Determine the [x, y] coordinate at the center of the cell enclosing the given text.  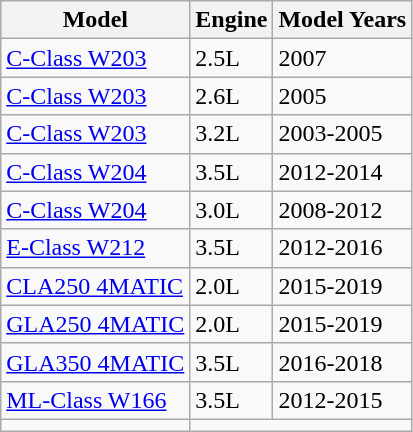
2012-2016 [342, 248]
3.0L [232, 210]
3.2L [232, 134]
2003-2005 [342, 134]
2016-2018 [342, 362]
2.5L [232, 58]
GLA350 4MATIC [96, 362]
E-Class W212 [96, 248]
2012-2015 [342, 400]
2008-2012 [342, 210]
2005 [342, 96]
2007 [342, 58]
CLA250 4MATIC [96, 286]
ML-Class W166 [96, 400]
2.6L [232, 96]
GLA250 4MATIC [96, 324]
2012-2014 [342, 172]
Engine [232, 20]
Model Years [342, 20]
Model [96, 20]
